Output the (X, Y) coordinate of the center of the cell containing the given text.  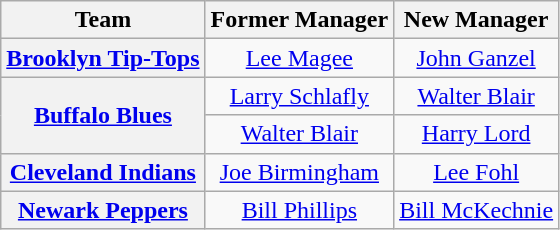
Brooklyn Tip-Tops (103, 58)
John Ganzel (476, 58)
Cleveland Indians (103, 172)
Team (103, 20)
Former Manager (300, 20)
Bill Phillips (300, 210)
Harry Lord (476, 134)
Bill McKechnie (476, 210)
Joe Birmingham (300, 172)
New Manager (476, 20)
Lee Fohl (476, 172)
Larry Schlafly (300, 96)
Buffalo Blues (103, 115)
Lee Magee (300, 58)
Newark Peppers (103, 210)
